Return (x, y) of the center of cell containing provided text 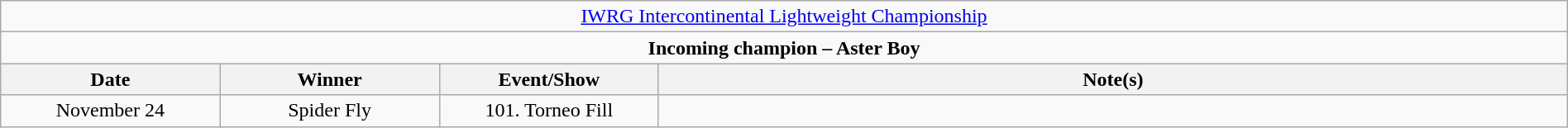
Incoming champion – Aster Boy (784, 48)
Event/Show (549, 79)
IWRG Intercontinental Lightweight Championship (784, 17)
Spider Fly (329, 111)
101. Torneo Fill (549, 111)
Note(s) (1113, 79)
November 24 (111, 111)
Date (111, 79)
Winner (329, 79)
